From the cell containing the given text, extract its center point as (X, Y) coordinate. 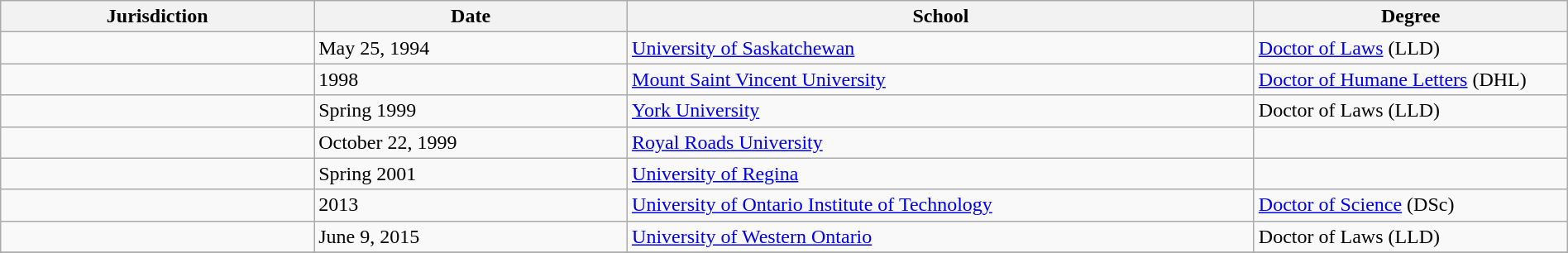
Mount Saint Vincent University (941, 79)
University of Ontario Institute of Technology (941, 205)
York University (941, 111)
May 25, 1994 (471, 48)
1998 (471, 79)
Degree (1411, 17)
University of Regina (941, 174)
Doctor of Science (DSc) (1411, 205)
June 9, 2015 (471, 236)
October 22, 1999 (471, 142)
Doctor of Humane Letters (DHL) (1411, 79)
Spring 1999 (471, 111)
2013 (471, 205)
Jurisdiction (157, 17)
Spring 2001 (471, 174)
Date (471, 17)
School (941, 17)
University of Western Ontario (941, 236)
University of Saskatchewan (941, 48)
Royal Roads University (941, 142)
